Determine the (x, y) coordinate at the center of the cell enclosing the given text.  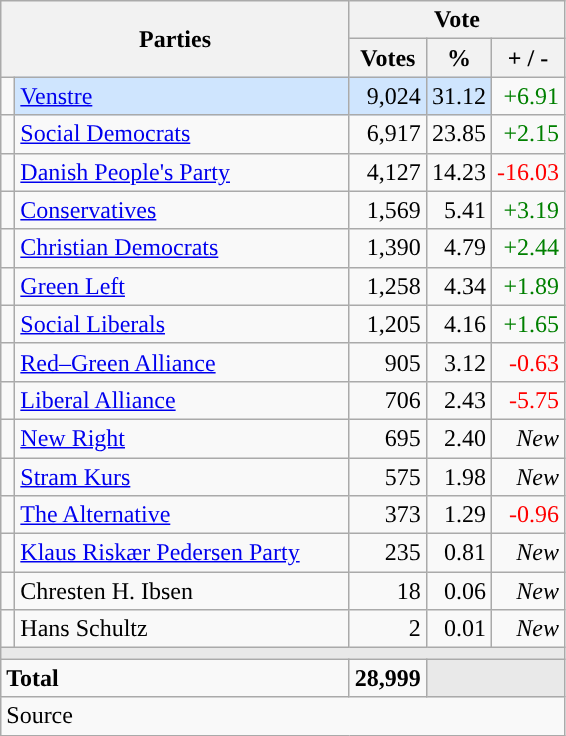
+2.15 (528, 134)
Red–Green Alliance (182, 362)
Danish People's Party (182, 172)
1,390 (388, 248)
Stram Kurs (182, 477)
-0.96 (528, 515)
Votes (388, 58)
+1.89 (528, 286)
2 (388, 629)
4.34 (458, 286)
706 (388, 400)
6,917 (388, 134)
0.81 (458, 553)
1,205 (388, 324)
+1.65 (528, 324)
0.01 (458, 629)
Parties (176, 39)
New Right (182, 438)
Venstre (182, 96)
14.23 (458, 172)
Social Liberals (182, 324)
+3.19 (528, 210)
1.29 (458, 515)
Social Democrats (182, 134)
1.98 (458, 477)
4.16 (458, 324)
2.40 (458, 438)
4,127 (388, 172)
Total (176, 678)
2.43 (458, 400)
3.12 (458, 362)
9,024 (388, 96)
Christian Democrats (182, 248)
31.12 (458, 96)
28,999 (388, 678)
23.85 (458, 134)
Klaus Riskær Pedersen Party (182, 553)
18 (388, 591)
4.79 (458, 248)
373 (388, 515)
-16.03 (528, 172)
+2.44 (528, 248)
1,569 (388, 210)
Source (283, 716)
Green Left (182, 286)
235 (388, 553)
+6.91 (528, 96)
Hans Schultz (182, 629)
0.06 (458, 591)
575 (388, 477)
5.41 (458, 210)
Chresten H. Ibsen (182, 591)
Vote (456, 20)
905 (388, 362)
1,258 (388, 286)
+ / - (528, 58)
Conservatives (182, 210)
695 (388, 438)
-5.75 (528, 400)
The Alternative (182, 515)
Liberal Alliance (182, 400)
% (458, 58)
-0.63 (528, 362)
